Scan for the cell matching the given text and deliver its [x, y] coordinate at center. 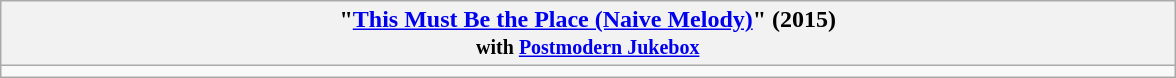
"This Must Be the Place (Naive Melody)" (2015) with Postmodern Jukebox [588, 34]
